Scan for the cell matching the given text and deliver its [x, y] coordinate at center. 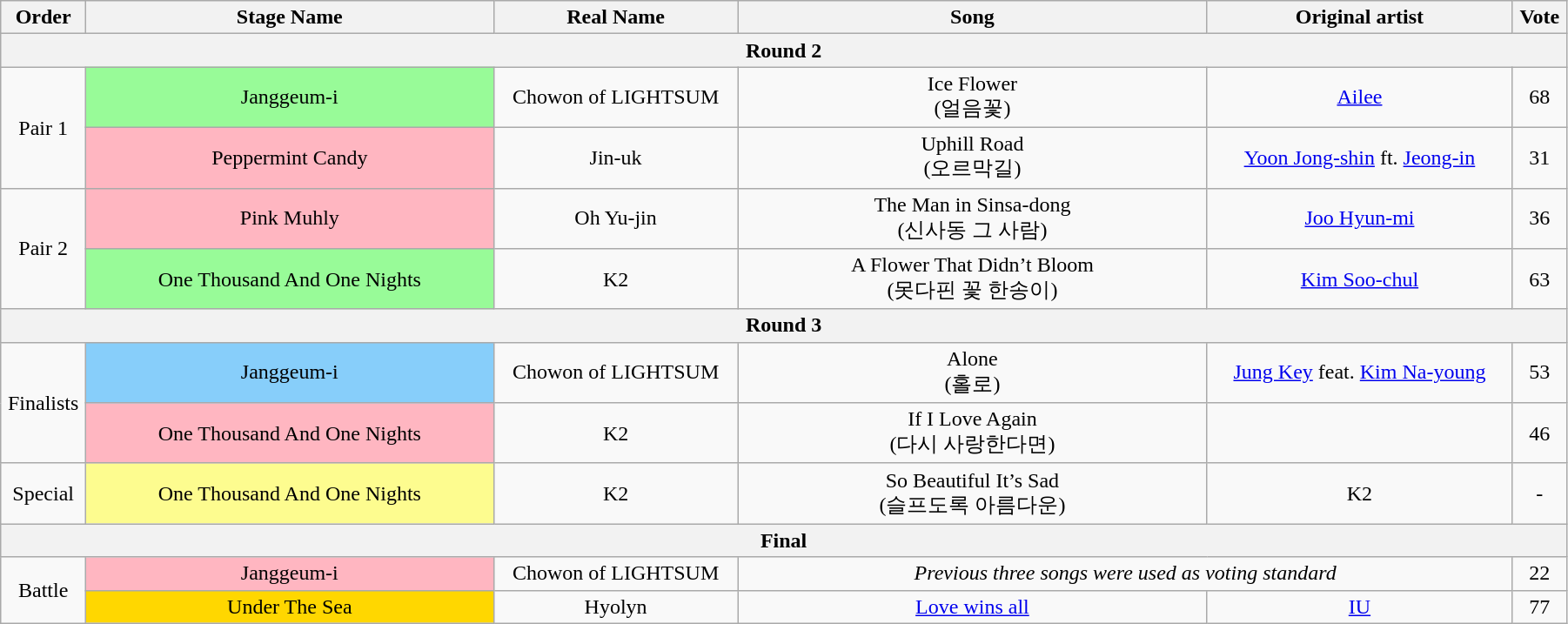
Under The Sea [290, 607]
Kim Soo-chul [1359, 279]
Jung Key feat. Kim Na-young [1359, 372]
Finalists [44, 402]
Hyolyn [616, 607]
So Beautiful It’s Sad(슬프도록 아름다운) [973, 493]
Uphill Road(오르막길) [973, 158]
77 [1539, 607]
Pair 2 [44, 249]
Yoon Jong-shin ft. Jeong-in [1359, 158]
68 [1539, 97]
Pink Muhly [290, 218]
Peppermint Candy [290, 158]
Special [44, 493]
Ice Flower(얼음꽃) [973, 97]
Order [44, 17]
63 [1539, 279]
Love wins all [973, 607]
Real Name [616, 17]
Joo Hyun-mi [1359, 218]
Pair 1 [44, 127]
Song [973, 17]
The Man in Sinsa-dong(신사동 그 사람) [973, 218]
Oh Yu-jin [616, 218]
IU [1359, 607]
31 [1539, 158]
Round 2 [784, 50]
Previous three songs were used as voting standard [1125, 574]
Ailee [1359, 97]
Alone(홀로) [973, 372]
- [1539, 493]
A Flower That Didn’t Bloom(못다핀 꽃 한송이) [973, 279]
Final [784, 540]
Jin-uk [616, 158]
Vote [1539, 17]
46 [1539, 433]
Original artist [1359, 17]
Stage Name [290, 17]
Round 3 [784, 325]
53 [1539, 372]
If I Love Again(다시 사랑한다면) [973, 433]
36 [1539, 218]
Battle [44, 590]
22 [1539, 574]
